Find where the given text appears and provide that cell's center as (x, y) coordinate. 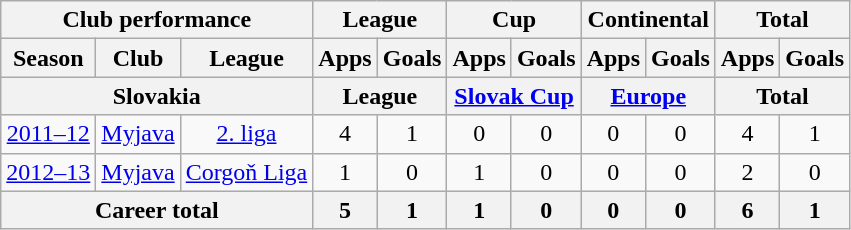
Club (138, 58)
2011–12 (48, 134)
2. liga (246, 134)
Club performance (157, 20)
Europe (648, 96)
Slovakia (157, 96)
2 (747, 172)
Career total (157, 210)
Corgoň Liga (246, 172)
2012–13 (48, 172)
Continental (648, 20)
Slovak Cup (514, 96)
6 (747, 210)
5 (345, 210)
Season (48, 58)
Cup (514, 20)
